Output the (x, y) coordinate of the center of the cell containing the given text.  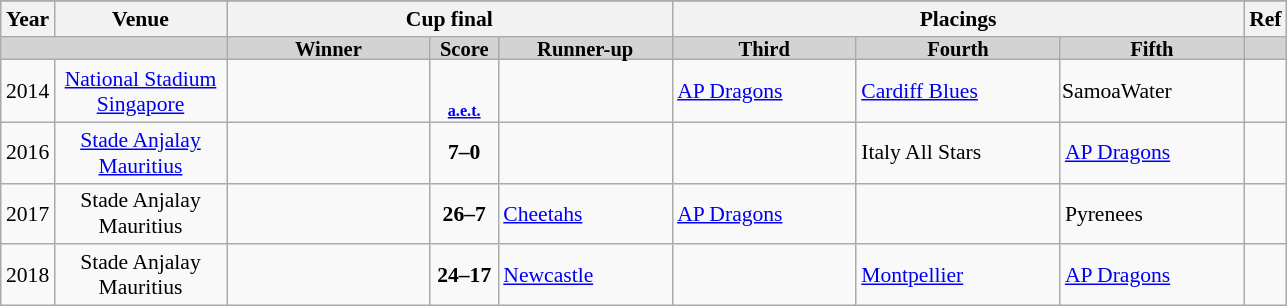
26–7 (464, 214)
2017 (28, 214)
Winner (329, 48)
Montpellier (958, 276)
Fourth (958, 48)
2018 (28, 276)
Fifth (1152, 48)
Cardiff Blues (958, 91)
Year (28, 19)
Score (464, 48)
2014 (28, 91)
National StadiumSingapore (140, 91)
Newcastle (585, 276)
Italy All Stars (958, 152)
24–17 (464, 276)
Cup final (450, 19)
Runner-up (585, 48)
Cheetahs (585, 214)
SamoaWater (1152, 91)
Venue (140, 19)
7–0 (464, 152)
2016 (28, 152)
Ref (1266, 19)
a.e.t. (464, 91)
Pyrenees (1152, 214)
Placings (958, 19)
Third (764, 48)
